From the cell containing the given text, extract its center point as [X, Y] coordinate. 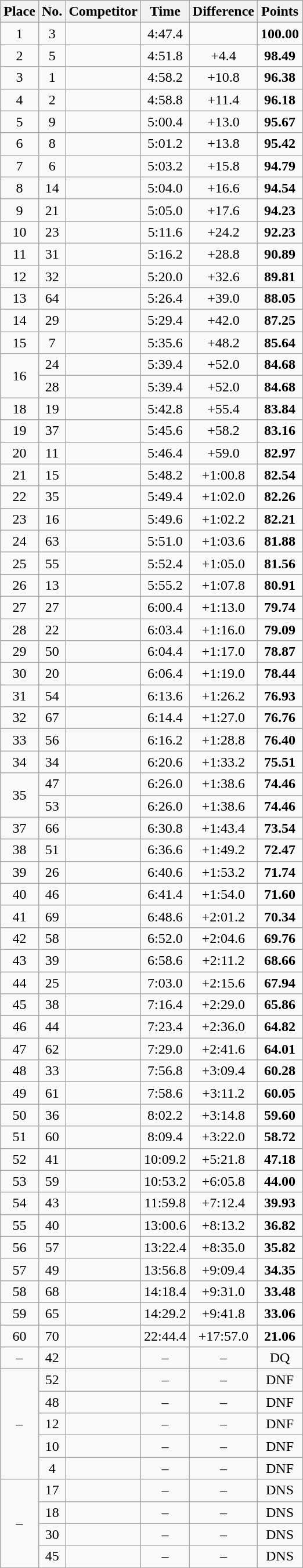
67 [52, 718]
6:30.8 [165, 828]
13:22.4 [165, 1247]
5:51.0 [165, 541]
76.76 [280, 718]
65.86 [280, 1005]
72.47 [280, 850]
+6:05.8 [223, 1181]
+24.2 [223, 232]
70 [52, 1335]
69.76 [280, 938]
7:23.4 [165, 1027]
+7:12.4 [223, 1203]
17 [52, 1490]
79.74 [280, 607]
82.26 [280, 497]
+2:41.6 [223, 1049]
94.79 [280, 166]
+1:28.8 [223, 740]
5:26.4 [165, 299]
+2:36.0 [223, 1027]
7:56.8 [165, 1071]
4:58.2 [165, 78]
5:04.0 [165, 188]
78.87 [280, 652]
100.00 [280, 34]
+1:33.2 [223, 762]
69 [52, 916]
+42.0 [223, 321]
6:14.4 [165, 718]
+2:01.2 [223, 916]
+1:54.0 [223, 894]
+11.4 [223, 100]
5:11.6 [165, 232]
60.05 [280, 1093]
6:13.6 [165, 696]
4:51.8 [165, 56]
5:52.4 [165, 563]
+1:05.0 [223, 563]
89.81 [280, 277]
+9:31.0 [223, 1291]
7:16.4 [165, 1005]
+1:17.0 [223, 652]
71.74 [280, 872]
+1:49.2 [223, 850]
Time [165, 12]
62 [52, 1049]
83.84 [280, 409]
14:29.2 [165, 1313]
+1:53.2 [223, 872]
63 [52, 541]
80.91 [280, 585]
Place [20, 12]
+5:21.8 [223, 1159]
+39.0 [223, 299]
96.18 [280, 100]
36 [52, 1115]
6:04.4 [165, 652]
60.28 [280, 1071]
64.82 [280, 1027]
96.38 [280, 78]
82.97 [280, 453]
5:42.8 [165, 409]
+2:29.0 [223, 1005]
34.35 [280, 1269]
6:41.4 [165, 894]
64 [52, 299]
8:09.4 [165, 1137]
6:03.4 [165, 629]
92.23 [280, 232]
68 [52, 1291]
+1:27.0 [223, 718]
13:00.6 [165, 1225]
39.93 [280, 1203]
+32.6 [223, 277]
6:48.6 [165, 916]
68.66 [280, 960]
+1:26.2 [223, 696]
+17.6 [223, 210]
5:03.2 [165, 166]
10:09.2 [165, 1159]
64.01 [280, 1049]
+3:22.0 [223, 1137]
6:40.6 [165, 872]
+10.8 [223, 78]
+3:14.8 [223, 1115]
11:59.8 [165, 1203]
95.42 [280, 144]
87.25 [280, 321]
7:58.6 [165, 1093]
75.51 [280, 762]
6:20.6 [165, 762]
Points [280, 12]
+1:19.0 [223, 674]
59.60 [280, 1115]
+8:13.2 [223, 1225]
+2:15.6 [223, 983]
5:49.6 [165, 519]
5:35.6 [165, 343]
+1:07.8 [223, 585]
5:29.4 [165, 321]
+59.0 [223, 453]
95.67 [280, 122]
5:55.2 [165, 585]
47.18 [280, 1159]
8:02.2 [165, 1115]
4:58.8 [165, 100]
+1:03.6 [223, 541]
21.06 [280, 1335]
33.48 [280, 1291]
+1:13.0 [223, 607]
+13.0 [223, 122]
67.94 [280, 983]
+8:35.0 [223, 1247]
90.89 [280, 254]
No. [52, 12]
81.88 [280, 541]
66 [52, 828]
+17:57.0 [223, 1335]
79.09 [280, 629]
6:06.4 [165, 674]
14:18.4 [165, 1291]
+9:41.8 [223, 1313]
6:16.2 [165, 740]
6:52.0 [165, 938]
13:56.8 [165, 1269]
73.54 [280, 828]
+55.4 [223, 409]
98.49 [280, 56]
+13.8 [223, 144]
58.72 [280, 1137]
+1:16.0 [223, 629]
65 [52, 1313]
61 [52, 1093]
6:00.4 [165, 607]
+1:00.8 [223, 475]
5:16.2 [165, 254]
76.40 [280, 740]
5:45.6 [165, 431]
22:44.4 [165, 1335]
85.64 [280, 343]
+28.8 [223, 254]
83.16 [280, 431]
7:03.0 [165, 983]
76.93 [280, 696]
94.23 [280, 210]
5:49.4 [165, 497]
71.60 [280, 894]
DQ [280, 1358]
44.00 [280, 1181]
70.34 [280, 916]
94.54 [280, 188]
35.82 [280, 1247]
+3:11.2 [223, 1093]
82.54 [280, 475]
36.82 [280, 1225]
88.05 [280, 299]
5:20.0 [165, 277]
+1:02.2 [223, 519]
+9:09.4 [223, 1269]
+3:09.4 [223, 1071]
81.56 [280, 563]
+58.2 [223, 431]
5:46.4 [165, 453]
+15.8 [223, 166]
+48.2 [223, 343]
4:47.4 [165, 34]
+4.4 [223, 56]
6:58.6 [165, 960]
7:29.0 [165, 1049]
Competitor [103, 12]
5:01.2 [165, 144]
+1:43.4 [223, 828]
5:48.2 [165, 475]
10:53.2 [165, 1181]
+2:11.2 [223, 960]
Difference [223, 12]
5:00.4 [165, 122]
82.21 [280, 519]
+16.6 [223, 188]
5:05.0 [165, 210]
33.06 [280, 1313]
+2:04.6 [223, 938]
78.44 [280, 674]
+1:02.0 [223, 497]
6:36.6 [165, 850]
